From the cell containing the given text, extract its center point as [x, y] coordinate. 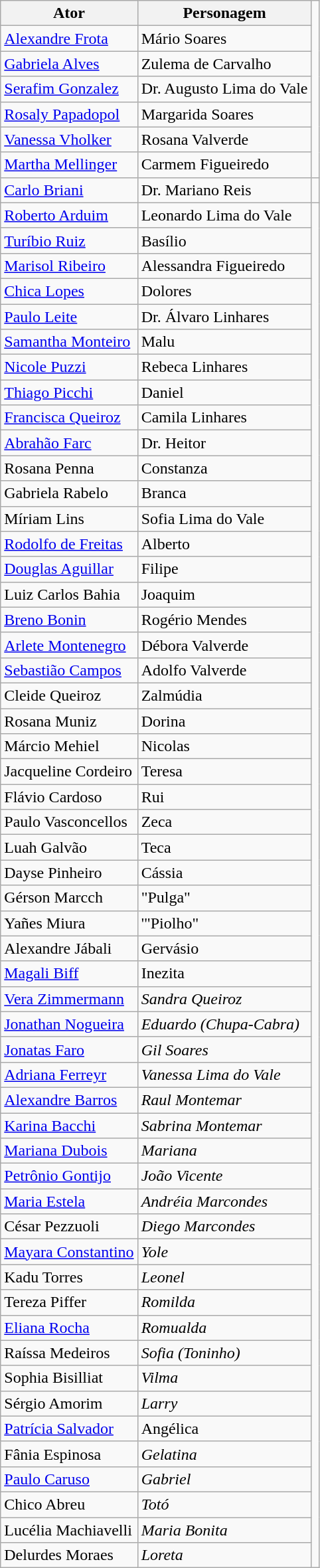
Douglas Aguillar [69, 569]
Yole [224, 1252]
Rui [224, 797]
Romualda [224, 1328]
Jonathan Nogueira [69, 1024]
Gabriel [224, 1479]
Samantha Monteiro [69, 342]
Alessandra Figueiredo [224, 266]
Dr. Heitor [224, 443]
Andréia Marcondes [224, 1201]
Ator [69, 13]
Zalmúdia [224, 695]
Leonardo Lima do Vale [224, 215]
Rosana Penna [69, 468]
Inezita [224, 974]
Teca [224, 847]
Gelatina [224, 1454]
Constanza [224, 468]
Alexandre Jábali [69, 948]
Serafim Gonzalez [69, 89]
Sérgio Amorim [69, 1403]
Mayara Constantino [69, 1252]
Kadu Torres [69, 1277]
Vanessa Lima do Vale [224, 1075]
Personagem [224, 13]
Zeca [224, 822]
Roberto Arduim [69, 215]
Breno Bonin [69, 620]
Dolores [224, 291]
Jonatas Faro [69, 1049]
Alexandre Barros [69, 1100]
Débora Valverde [224, 645]
Paulo Vasconcellos [69, 822]
Cássia [224, 873]
Maria Bonita [224, 1529]
Delurdes Moraes [69, 1555]
Arlete Montenegro [69, 645]
Sofia Lima do Vale [224, 519]
Lucélia Machiavelli [69, 1529]
Rogério Mendes [224, 620]
Jacqueline Cordeiro [69, 772]
Nicole Puzzi [69, 367]
Mariana Dubois [69, 1151]
Alexandre Frota [69, 39]
Karina Bacchi [69, 1126]
Sophia Bisilliat [69, 1378]
Dr. Augusto Lima do Vale [224, 89]
Márcio Mehiel [69, 746]
Yañes Miura [69, 923]
Míriam Lins [69, 519]
Dayse Pinheiro [69, 873]
Cleide Queiroz [69, 695]
Fânia Espinosa [69, 1454]
Rosana Valverde [224, 139]
Abrahão Farc [69, 443]
Gabriela Rabelo [69, 493]
Thiago Picchi [69, 392]
Diego Marcondes [224, 1227]
Carlo Briani [69, 190]
Sandra Queiroz [224, 999]
Totó [224, 1504]
Dorina [224, 721]
Angélica [224, 1429]
Paulo Caruso [69, 1479]
Raul Montemar [224, 1100]
Joaquim [224, 594]
Rosana Muniz [69, 721]
Luiz Carlos Bahia [69, 594]
Sofia (Toninho) [224, 1353]
Leonel [224, 1277]
Sabrina Montemar [224, 1126]
Mariana [224, 1151]
"Pulga" [224, 898]
Branca [224, 493]
'"Piolho" [224, 923]
Magali Biff [69, 974]
Margarida Soares [224, 114]
Gervásio [224, 948]
Rodolfo de Freitas [69, 544]
Mário Soares [224, 39]
Basílio [224, 240]
Chico Abreu [69, 1504]
Turíbio Ruiz [69, 240]
Gérson Marcch [69, 898]
Petrônio Gontijo [69, 1176]
César Pezzuoli [69, 1227]
Rosaly Papadopol [69, 114]
Romilda [224, 1302]
Zulema de Carvalho [224, 64]
Gabriela Alves [69, 64]
Luah Galvão [69, 847]
Dr. Álvaro Linhares [224, 317]
Adriana Ferreyr [69, 1075]
Malu [224, 342]
Alberto [224, 544]
Camila Linhares [224, 418]
Daniel [224, 392]
Sebastião Campos [69, 670]
Loreta [224, 1555]
Nicolas [224, 746]
Larry [224, 1403]
Paulo Leite [69, 317]
Eliana Rocha [69, 1328]
Adolfo Valverde [224, 670]
João Vicente [224, 1176]
Vera Zimmermann [69, 999]
Vilma [224, 1378]
Martha Mellinger [69, 165]
Maria Estela [69, 1201]
Patrícia Salvador [69, 1429]
Teresa [224, 772]
Eduardo (Chupa-Cabra) [224, 1024]
Filipe [224, 569]
Carmem Figueiredo [224, 165]
Dr. Mariano Reis [224, 190]
Flávio Cardoso [69, 797]
Tereza Piffer [69, 1302]
Rebeca Linhares [224, 367]
Vanessa Vholker [69, 139]
Raíssa Medeiros [69, 1353]
Gil Soares [224, 1049]
Marisol Ribeiro [69, 266]
Francisca Queiroz [69, 418]
Chica Lopes [69, 291]
